Output the [x, y] coordinate of the center of the cell containing the given text.  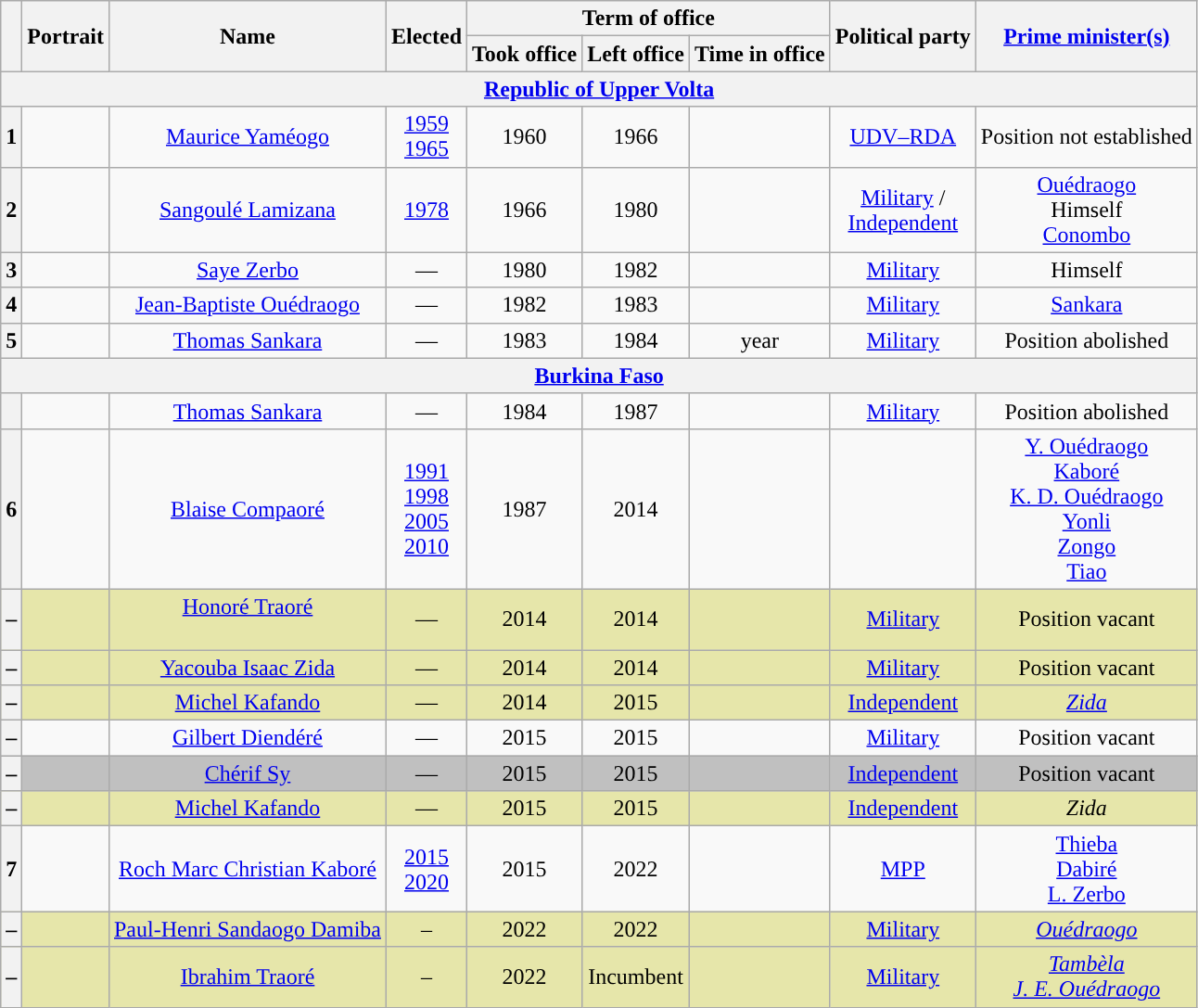
Maurice Yaméogo [247, 137]
Prime minister(s) [1087, 36]
Gilbert Diendéré [247, 738]
Burkina Faso [599, 376]
Elected [427, 36]
20152020 [427, 869]
Ouédraogo [1087, 929]
Roch Marc Christian Kaboré [247, 869]
Saye Zerbo [247, 270]
Military / Independent [903, 210]
Portrait [66, 36]
2 [11, 210]
Term of office [649, 19]
1 [11, 137]
4 [11, 305]
Paul-Henri Sandaogo Damiba [247, 929]
Republic of Upper Volta [599, 89]
ThiebaDabiréL. Zerbo [1087, 869]
1991199820052010 [427, 508]
3 [11, 270]
Left office [636, 54]
Honoré Traoré [247, 619]
Ibrahim Traoré [247, 977]
Chérif Sy [247, 773]
7 [11, 869]
1960 [525, 137]
year [759, 340]
Y. OuédraogoKaboréK. D. OuédraogoYonliZongoTiao [1087, 508]
Sankara [1087, 305]
Took office [525, 54]
Incumbent [636, 977]
UDV–RDA [903, 137]
Sangoulé Lamizana [247, 210]
5 [11, 340]
TambèlaJ. E. Ouédraogo [1087, 977]
Blaise Compaoré [247, 508]
Himself [1087, 270]
1978 [427, 210]
6 [11, 508]
Time in office [759, 54]
MPP [903, 869]
OuédraogoHimselfConombo [1087, 210]
Name [247, 36]
Political party [903, 36]
Yacouba Isaac Zida [247, 667]
19591965 [427, 137]
Position not established [1087, 137]
Jean-Baptiste Ouédraogo [247, 305]
